Return [X, Y] of the center of cell containing provided text 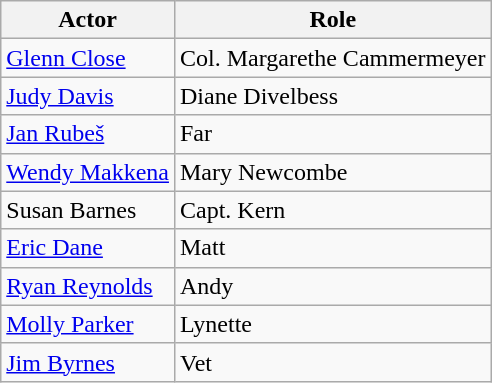
Capt. Kern [332, 210]
Col. Margarethe Cammermeyer [332, 58]
Far [332, 134]
Vet [332, 362]
Matt [332, 248]
Jan Rubeš [88, 134]
Glenn Close [88, 58]
Susan Barnes [88, 210]
Diane Divelbess [332, 96]
Wendy Makkena [88, 172]
Molly Parker [88, 324]
Andy [332, 286]
Mary Newcombe [332, 172]
Actor [88, 20]
Ryan Reynolds [88, 286]
Role [332, 20]
Lynette [332, 324]
Eric Dane [88, 248]
Jim Byrnes [88, 362]
Judy Davis [88, 96]
